Output the [x, y] coordinate of the center of the cell containing the given text.  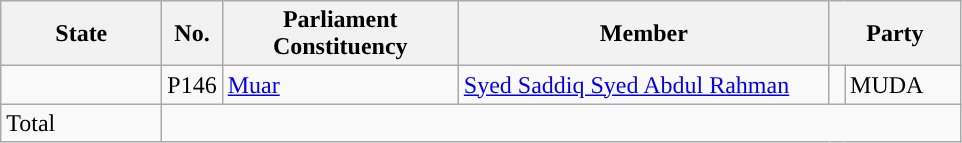
Member [644, 34]
MUDA [903, 85]
Party [894, 34]
Total [82, 123]
State [82, 34]
Syed Saddiq Syed Abdul Rahman [644, 85]
P146 [192, 85]
Muar [340, 85]
Parliament Constituency [340, 34]
No. [192, 34]
